Locate the cell with the specified text and output its (x, y) center coordinate. 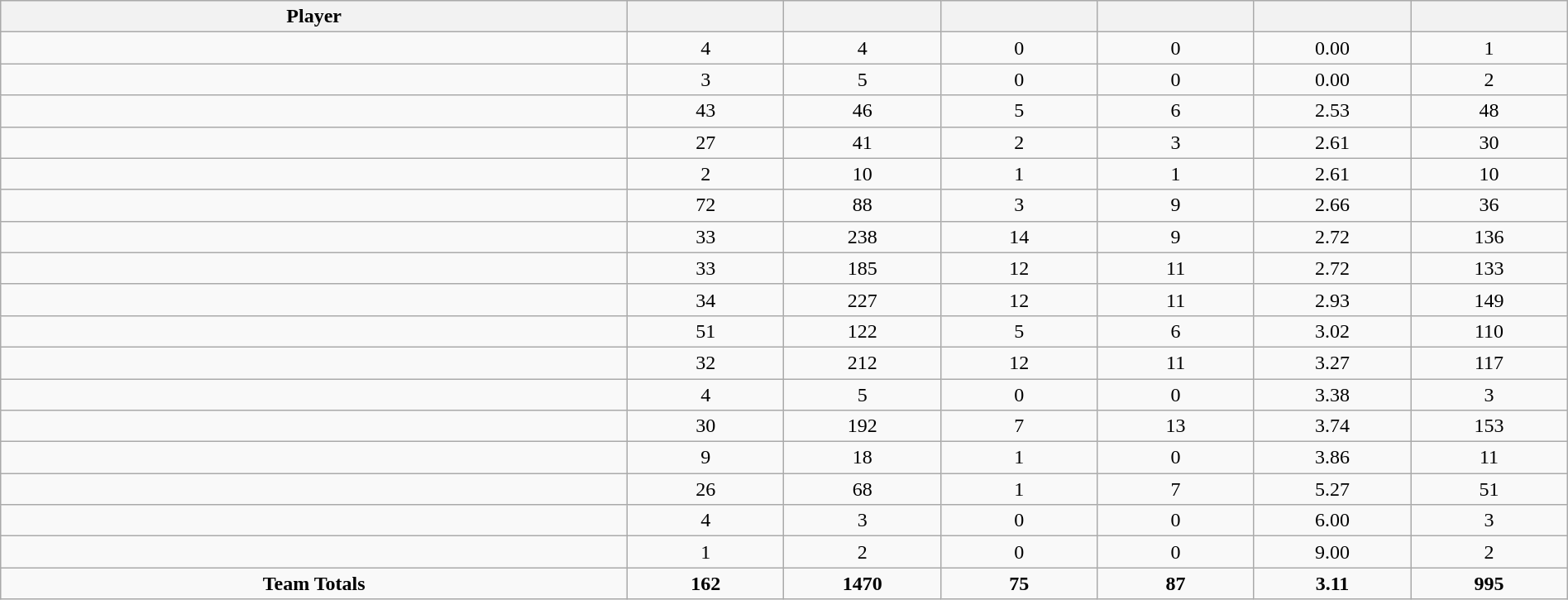
41 (862, 142)
3.74 (1331, 426)
3.02 (1331, 331)
2.66 (1331, 205)
36 (1489, 205)
32 (706, 362)
5.27 (1331, 489)
14 (1019, 237)
9.00 (1331, 552)
46 (862, 111)
Player (314, 17)
43 (706, 111)
48 (1489, 111)
3.11 (1331, 583)
995 (1489, 583)
227 (862, 300)
136 (1489, 237)
27 (706, 142)
212 (862, 362)
26 (706, 489)
162 (706, 583)
75 (1019, 583)
Team Totals (314, 583)
192 (862, 426)
3.38 (1331, 395)
149 (1489, 300)
153 (1489, 426)
88 (862, 205)
185 (862, 268)
2.93 (1331, 300)
122 (862, 331)
18 (862, 458)
68 (862, 489)
13 (1176, 426)
34 (706, 300)
3.86 (1331, 458)
3.27 (1331, 362)
238 (862, 237)
110 (1489, 331)
6.00 (1331, 521)
87 (1176, 583)
2.53 (1331, 111)
72 (706, 205)
1470 (862, 583)
117 (1489, 362)
133 (1489, 268)
